Detect which cell encompasses the target text, then output its (x, y) center coordinate. 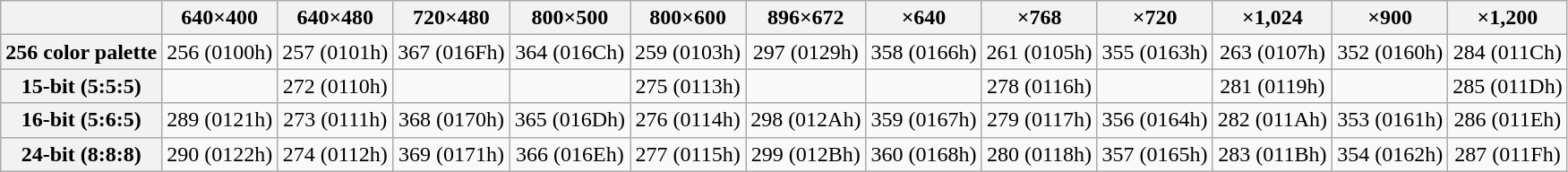
×720 (1155, 18)
263 (0107h) (1272, 52)
640×480 (335, 18)
×1,200 (1508, 18)
285 (011Dh) (1508, 86)
279 (0117h) (1039, 120)
353 (0161h) (1390, 120)
800×600 (688, 18)
×1,024 (1272, 18)
359 (0167h) (924, 120)
259 (0103h) (688, 52)
358 (0166h) (924, 52)
720×480 (451, 18)
280 (0118h) (1039, 154)
368 (0170h) (451, 120)
256 color palette (81, 52)
896×672 (806, 18)
257 (0101h) (335, 52)
15-bit (5:5:5) (81, 86)
×900 (1390, 18)
365 (016Dh) (570, 120)
277 (0115h) (688, 154)
364 (016Ch) (570, 52)
298 (012Ah) (806, 120)
289 (0121h) (220, 120)
276 (0114h) (688, 120)
273 (0111h) (335, 120)
356 (0164h) (1155, 120)
284 (011Ch) (1508, 52)
299 (012Bh) (806, 154)
366 (016Eh) (570, 154)
×640 (924, 18)
×768 (1039, 18)
278 (0116h) (1039, 86)
640×400 (220, 18)
274 (0112h) (335, 154)
261 (0105h) (1039, 52)
24-bit (8:8:8) (81, 154)
272 (0110h) (335, 86)
16-bit (5:6:5) (81, 120)
297 (0129h) (806, 52)
290 (0122h) (220, 154)
354 (0162h) (1390, 154)
355 (0163h) (1155, 52)
286 (011Eh) (1508, 120)
282 (011Ah) (1272, 120)
287 (011Fh) (1508, 154)
283 (011Bh) (1272, 154)
256 (0100h) (220, 52)
800×500 (570, 18)
275 (0113h) (688, 86)
369 (0171h) (451, 154)
352 (0160h) (1390, 52)
357 (0165h) (1155, 154)
367 (016Fh) (451, 52)
360 (0168h) (924, 154)
281 (0119h) (1272, 86)
